Scan for the cell matching the given text and deliver its (X, Y) coordinate at center. 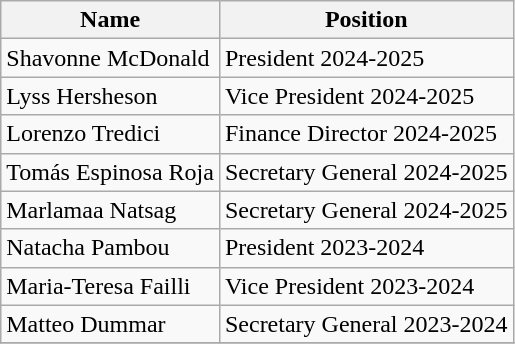
Lyss Hersheson (110, 96)
Finance Director 2024-2025 (366, 134)
Maria-Teresa Failli (110, 286)
Marlamaa Natsag (110, 210)
Matteo Dummar (110, 324)
Position (366, 20)
Lorenzo Tredici (110, 134)
Name (110, 20)
President 2024-2025 (366, 58)
Vice President 2023-2024 (366, 286)
Shavonne McDonald (110, 58)
Natacha Pambou (110, 248)
Vice President 2024-2025 (366, 96)
Tomás Espinosa Roja (110, 172)
President 2023-2024 (366, 248)
Secretary General 2023-2024 (366, 324)
